Capture the cell that displays the provided text and extract its [X, Y] central coordinate. 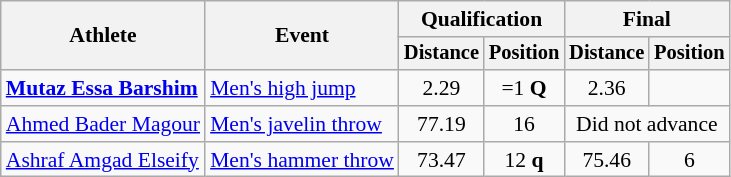
2.29 [442, 88]
Men's javelin throw [302, 124]
Athlete [103, 36]
77.19 [442, 124]
Final [646, 19]
Ahmed Bader Magour [103, 124]
Mutaz Essa Barshim [103, 88]
Qualification [482, 19]
=1 Q [524, 88]
Men's high jump [302, 88]
Event [302, 36]
2.36 [606, 88]
16 [524, 124]
Did not advance [646, 124]
